Return [X, Y] of the center of cell containing provided text 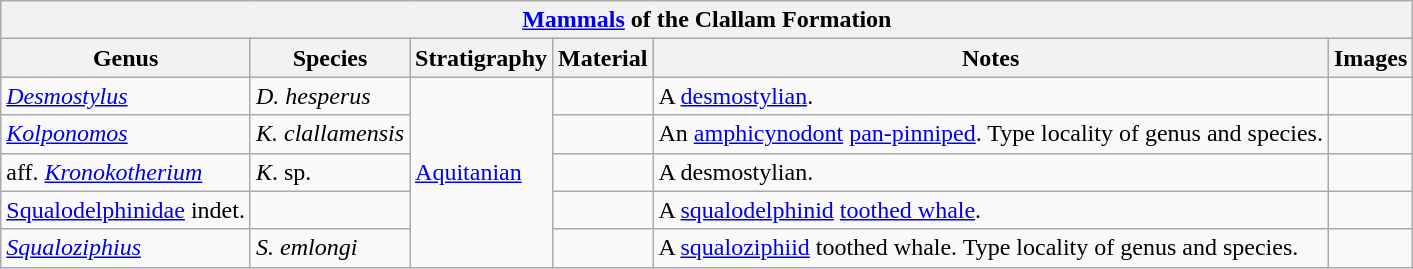
D. hesperus [330, 96]
An amphicynodont pan-pinniped. Type locality of genus and species. [990, 134]
K. clallamensis [330, 134]
Aquitanian [482, 172]
Species [330, 58]
Images [1370, 58]
A squaloziphiid toothed whale. Type locality of genus and species. [990, 248]
A squalodelphinid toothed whale. [990, 210]
Notes [990, 58]
aff. Kronokotherium [126, 172]
Mammals of the Clallam Formation [707, 20]
Material [603, 58]
Stratigraphy [482, 58]
Squalodelphinidae indet. [126, 210]
K. sp. [330, 172]
Squaloziphius [126, 248]
Genus [126, 58]
S. emlongi [330, 248]
Desmostylus [126, 96]
Kolponomos [126, 134]
